From the cell containing the given text, extract its center point as [X, Y] coordinate. 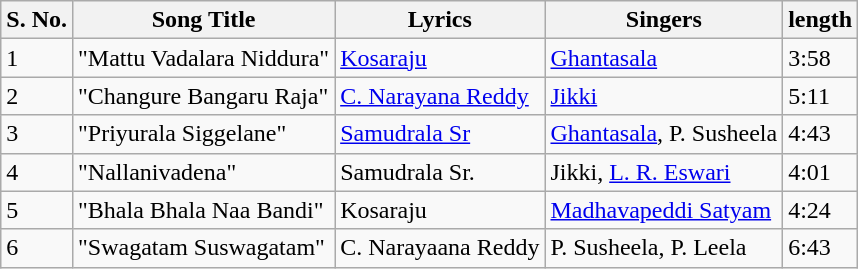
Song Title [203, 20]
P. Susheela, P. Leela [664, 248]
4 [37, 172]
Singers [664, 20]
"Mattu Vadalara Niddura" [203, 58]
"Changure Bangaru Raja" [203, 96]
Samudrala Sr [440, 134]
5:11 [820, 96]
Jikki, L. R. Eswari [664, 172]
6:43 [820, 248]
Madhavapeddi Satyam [664, 210]
length [820, 20]
"Swagatam Suswagatam" [203, 248]
Ghantasala, P. Susheela [664, 134]
"Bhala Bhala Naa Bandi" [203, 210]
C. Narayaana Reddy [440, 248]
1 [37, 58]
S. No. [37, 20]
4:01 [820, 172]
4:24 [820, 210]
Lyrics [440, 20]
Ghantasala [664, 58]
"Nallanivadena" [203, 172]
2 [37, 96]
3:58 [820, 58]
Samudrala Sr. [440, 172]
5 [37, 210]
C. Narayana Reddy [440, 96]
"Priyurala Siggelane" [203, 134]
6 [37, 248]
4:43 [820, 134]
3 [37, 134]
Jikki [664, 96]
